From the cell containing the given text, extract its center point as (x, y) coordinate. 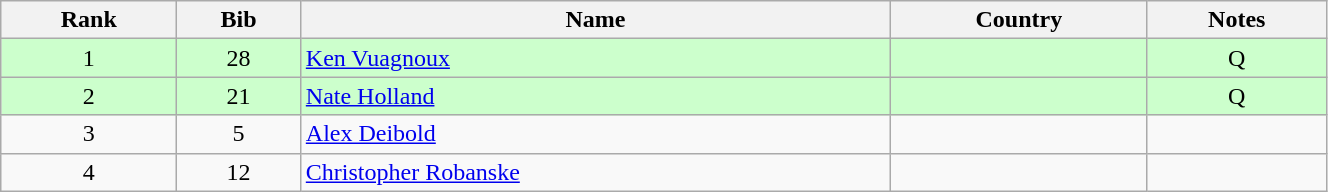
4 (89, 172)
Rank (89, 20)
Country (1019, 20)
5 (239, 134)
Bib (239, 20)
1 (89, 58)
3 (89, 134)
Name (595, 20)
28 (239, 58)
21 (239, 96)
Alex Deibold (595, 134)
2 (89, 96)
Notes (1236, 20)
Ken Vuagnoux (595, 58)
Christopher Robanske (595, 172)
Nate Holland (595, 96)
12 (239, 172)
